Extract the (X, Y) coordinate from the center of the cell holding the provided text.  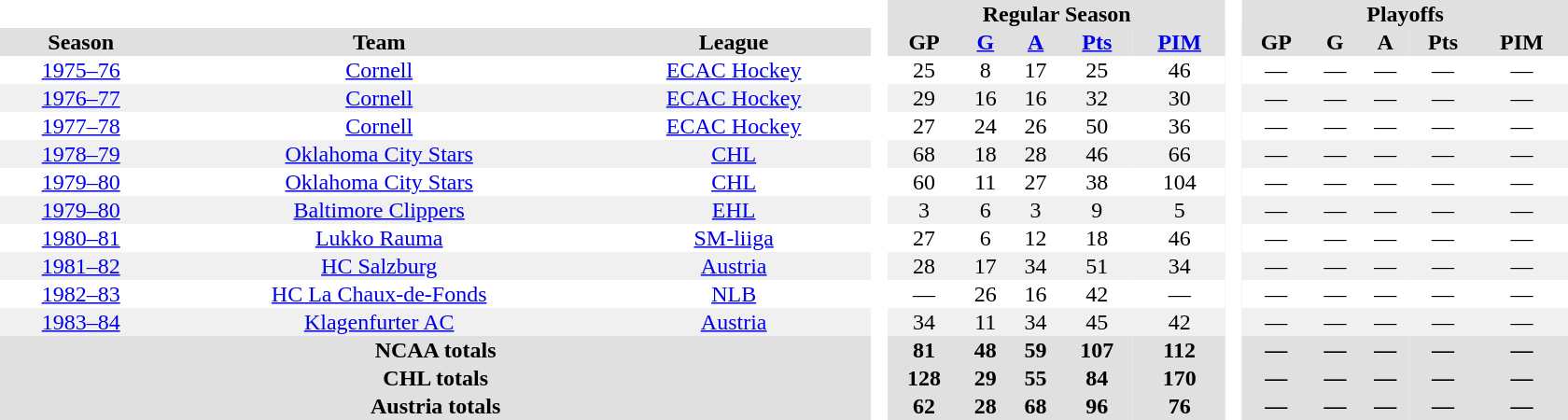
36 (1180, 126)
1978–79 (80, 154)
32 (1098, 98)
NCAA totals (435, 350)
96 (1098, 406)
48 (986, 350)
81 (924, 350)
8 (986, 70)
62 (924, 406)
38 (1098, 182)
Austria totals (435, 406)
45 (1098, 322)
1977–78 (80, 126)
HC La Chaux-de-Fonds (379, 294)
SM-liiga (734, 238)
1976–77 (80, 98)
1983–84 (80, 322)
EHL (734, 210)
NLB (734, 294)
128 (924, 378)
30 (1180, 98)
60 (924, 182)
112 (1180, 350)
24 (986, 126)
1982–83 (80, 294)
50 (1098, 126)
1975–76 (80, 70)
League (734, 42)
12 (1036, 238)
104 (1180, 182)
76 (1180, 406)
1981–82 (80, 266)
Regular Season (1057, 14)
Lukko Rauma (379, 238)
Baltimore Clippers (379, 210)
HC Salzburg (379, 266)
CHL totals (435, 378)
66 (1180, 154)
Team (379, 42)
5 (1180, 210)
51 (1098, 266)
55 (1036, 378)
84 (1098, 378)
9 (1098, 210)
107 (1098, 350)
Playoffs (1406, 14)
Season (80, 42)
Klagenfurter AC (379, 322)
59 (1036, 350)
1980–81 (80, 238)
170 (1180, 378)
